For the text-containing cell, return its midpoint in (X, Y) coordinate format. 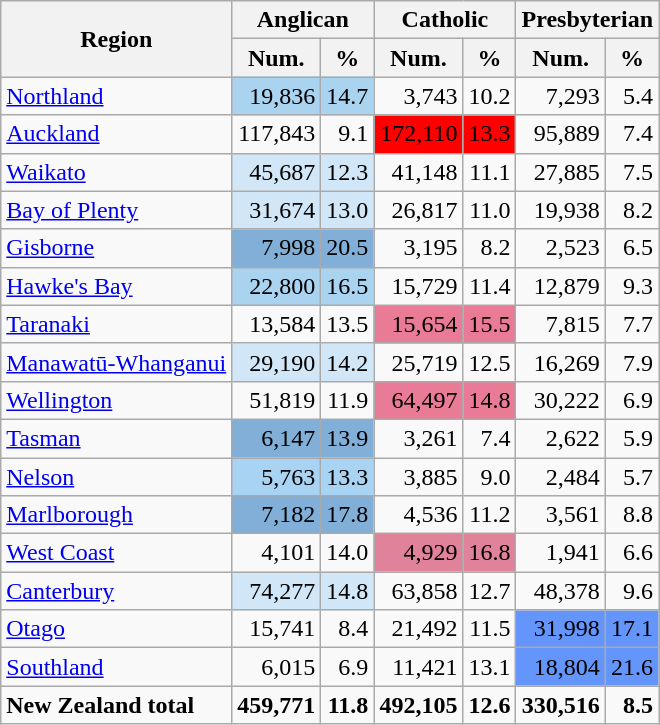
19,938 (560, 210)
63,858 (418, 591)
459,771 (276, 705)
7,815 (560, 324)
172,110 (418, 134)
21.6 (632, 667)
14.0 (348, 553)
Presbyterian (588, 20)
492,105 (418, 705)
19,836 (276, 96)
14.7 (348, 96)
17.8 (348, 515)
Auckland (116, 134)
13.9 (348, 438)
Northland (116, 96)
Otago (116, 629)
64,497 (418, 400)
Gisborne (116, 248)
Waikato (116, 172)
4,536 (418, 515)
8.4 (348, 629)
9.3 (632, 286)
27,885 (560, 172)
22,800 (276, 286)
30,222 (560, 400)
7.5 (632, 172)
4,929 (418, 553)
21,492 (418, 629)
10.2 (490, 96)
14.2 (348, 362)
5.9 (632, 438)
41,148 (418, 172)
12.5 (490, 362)
16,269 (560, 362)
8.5 (632, 705)
330,516 (560, 705)
Catholic (445, 20)
Anglican (303, 20)
12.6 (490, 705)
12,879 (560, 286)
13.1 (490, 667)
1,941 (560, 553)
11.9 (348, 400)
4,101 (276, 553)
3,561 (560, 515)
6,147 (276, 438)
48,378 (560, 591)
12.3 (348, 172)
Southland (116, 667)
7.9 (632, 362)
6.6 (632, 553)
117,843 (276, 134)
11.2 (490, 515)
2,523 (560, 248)
45,687 (276, 172)
15,654 (418, 324)
5.7 (632, 477)
Hawke's Bay (116, 286)
Manawatū-Whanganui (116, 362)
New Zealand total (116, 705)
17.1 (632, 629)
7,293 (560, 96)
15,729 (418, 286)
Nelson (116, 477)
6.5 (632, 248)
15,741 (276, 629)
13,584 (276, 324)
95,889 (560, 134)
7,998 (276, 248)
26,817 (418, 210)
Wellington (116, 400)
11.0 (490, 210)
12.7 (490, 591)
6,015 (276, 667)
7.7 (632, 324)
2,622 (560, 438)
Region (116, 39)
9.0 (490, 477)
29,190 (276, 362)
Taranaki (116, 324)
9.1 (348, 134)
13.5 (348, 324)
11.1 (490, 172)
74,277 (276, 591)
11.8 (348, 705)
31,674 (276, 210)
18,804 (560, 667)
16.5 (348, 286)
11.5 (490, 629)
Canterbury (116, 591)
2,484 (560, 477)
51,819 (276, 400)
Tasman (116, 438)
3,885 (418, 477)
16.8 (490, 553)
13.0 (348, 210)
5.4 (632, 96)
7,182 (276, 515)
11.4 (490, 286)
3,261 (418, 438)
Bay of Plenty (116, 210)
Marlborough (116, 515)
West Coast (116, 553)
9.6 (632, 591)
25,719 (418, 362)
15.5 (490, 324)
3,195 (418, 248)
8.8 (632, 515)
11,421 (418, 667)
20.5 (348, 248)
3,743 (418, 96)
5,763 (276, 477)
31,998 (560, 629)
